Capture the cell that displays the provided text and extract its (x, y) central coordinate. 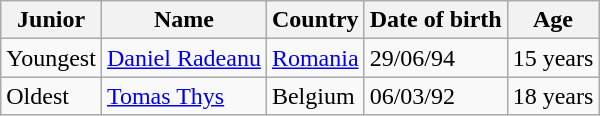
Daniel Radeanu (184, 58)
Belgium (315, 96)
Youngest (52, 58)
29/06/94 (436, 58)
Oldest (52, 96)
18 years (553, 96)
Name (184, 20)
06/03/92 (436, 96)
Junior (52, 20)
Date of birth (436, 20)
Country (315, 20)
15 years (553, 58)
Tomas Thys (184, 96)
Romania (315, 58)
Age (553, 20)
